Provide the [x, y] coordinate of the cell's center where the given text is located.  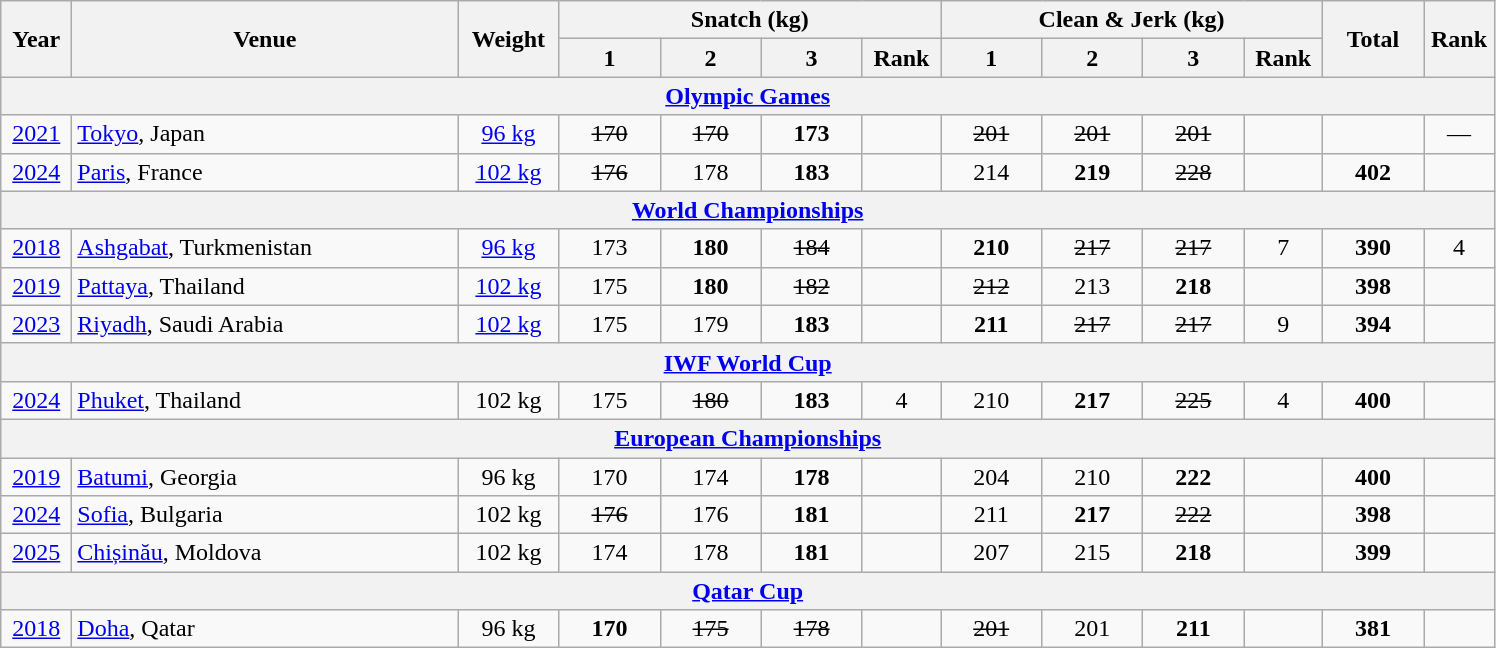
Sofia, Bulgaria [265, 515]
381 [1372, 629]
219 [1092, 172]
215 [1092, 553]
214 [992, 172]
European Championships [748, 438]
207 [992, 553]
Qatar Cup [748, 591]
Chișinău, Moldova [265, 553]
Doha, Qatar [265, 629]
394 [1372, 324]
Venue [265, 39]
Snatch (kg) [750, 20]
390 [1372, 248]
World Championships [748, 210]
402 [1372, 172]
204 [992, 477]
Clean & Jerk (kg) [1132, 20]
IWF World Cup [748, 362]
Tokyo, Japan [265, 134]
228 [1194, 172]
Riyadh, Saudi Arabia [265, 324]
Weight [508, 39]
— [1460, 134]
Olympic Games [748, 96]
Batumi, Georgia [265, 477]
2021 [36, 134]
184 [812, 248]
Total [1372, 39]
399 [1372, 553]
182 [812, 286]
Paris, France [265, 172]
Year [36, 39]
Phuket, Thailand [265, 400]
9 [1284, 324]
7 [1284, 248]
2025 [36, 553]
179 [710, 324]
225 [1194, 400]
2023 [36, 324]
Ashgabat, Turkmenistan [265, 248]
Pattaya, Thailand [265, 286]
212 [992, 286]
213 [1092, 286]
